Locate the cell with the specified text and output its (x, y) center coordinate. 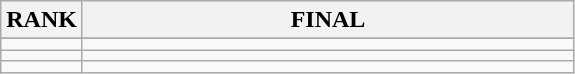
FINAL (328, 20)
RANK (42, 20)
